Pinpoint the cell where the given text exists, returning its [x, y] midpoint coordinate. 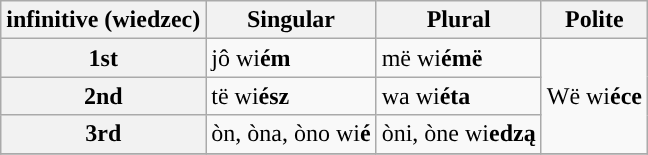
2nd [104, 96]
infinitive (wiedzec) [104, 20]
wa wiéta [458, 96]
të wiész [291, 96]
jô wiém [291, 58]
Singular [291, 20]
òni, òne wiedzą [458, 134]
Polite [594, 20]
Wë wiéce [594, 96]
3rd [104, 134]
òn, òna, òno wié [291, 134]
1st [104, 58]
Plural [458, 20]
më wiémë [458, 58]
